Capture the cell that displays the provided text and extract its [X, Y] central coordinate. 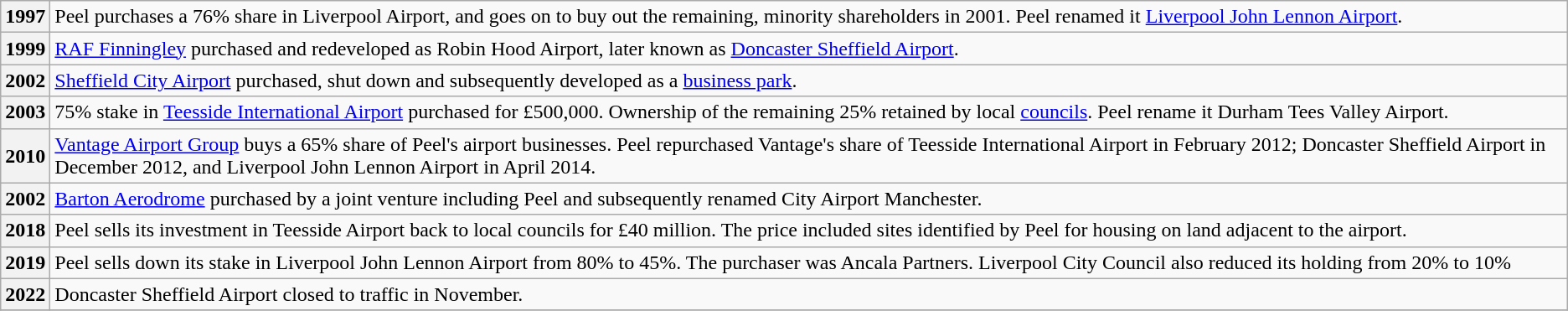
2022 [25, 294]
RAF Finningley purchased and redeveloped as Robin Hood Airport, later known as Doncaster Sheffield Airport. [809, 49]
2003 [25, 112]
Doncaster Sheffield Airport closed to traffic in November. [809, 294]
2010 [25, 156]
2018 [25, 231]
2019 [25, 262]
1997 [25, 17]
1999 [25, 49]
Sheffield City Airport purchased, shut down and subsequently developed as a business park. [809, 80]
Barton Aerodrome purchased by a joint venture including Peel and subsequently renamed City Airport Manchester. [809, 199]
